Provide the (X, Y) coordinate of the cell's center where the given text is located.  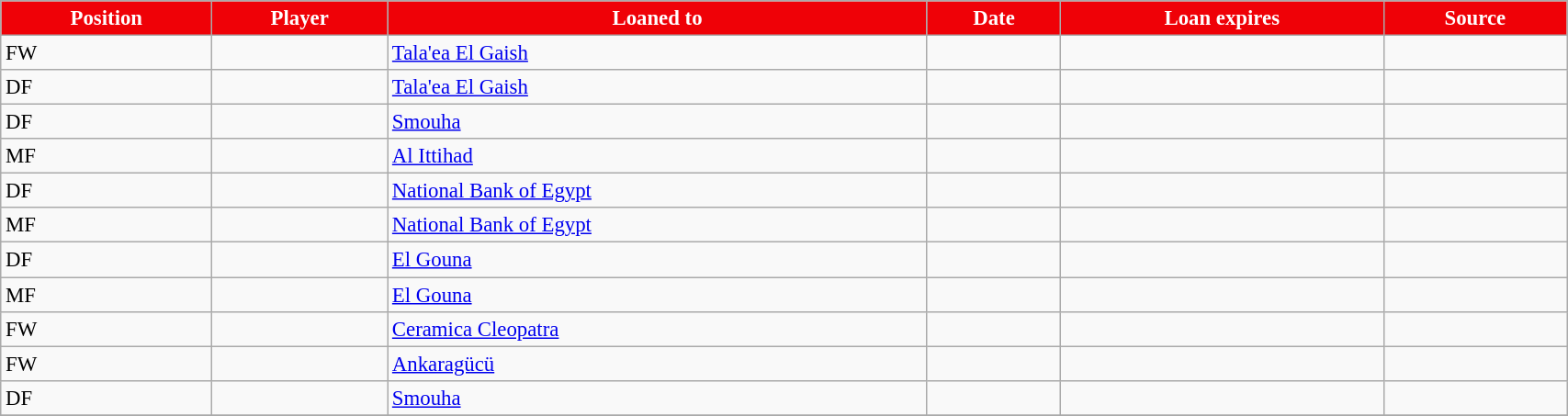
Ankaragücü (658, 364)
Position (107, 18)
Al Ittihad (658, 156)
Loaned to (658, 18)
Ceramica Cleopatra (658, 329)
Player (299, 18)
Loan expires (1223, 18)
Date (994, 18)
Source (1475, 18)
